Find where the given text appears and provide that cell's center as (x, y) coordinate. 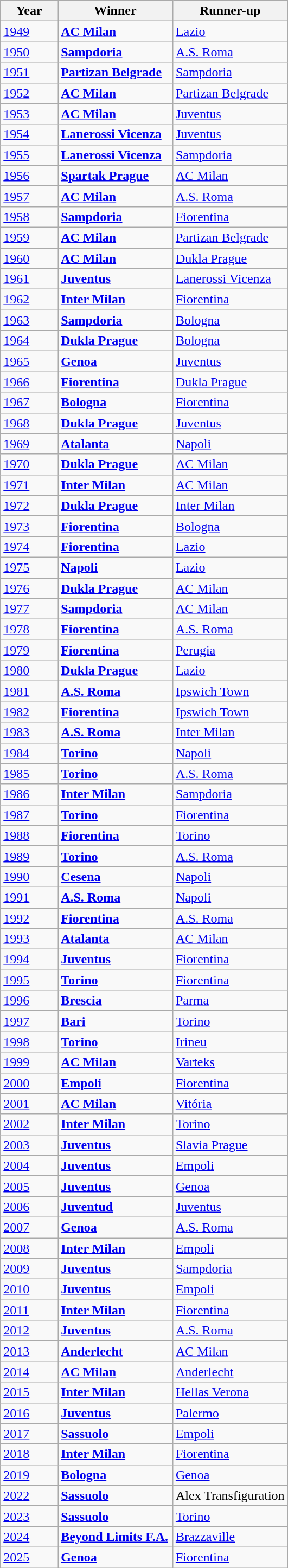
Irineu (230, 1042)
1990 (29, 877)
2017 (29, 1434)
2009 (29, 1269)
2012 (29, 1331)
Brescia (116, 1001)
1954 (29, 134)
Year (29, 11)
1989 (29, 856)
1988 (29, 835)
1972 (29, 506)
1982 (29, 712)
2006 (29, 1207)
1978 (29, 630)
2001 (29, 1104)
Winner (116, 11)
1970 (29, 464)
1994 (29, 960)
Juventud (116, 1207)
2013 (29, 1351)
1992 (29, 918)
1953 (29, 114)
1950 (29, 52)
Palermo (230, 1413)
Spartak Prague (116, 176)
Runner-up (230, 11)
1969 (29, 444)
1995 (29, 980)
2004 (29, 1165)
2011 (29, 1310)
1991 (29, 897)
2022 (29, 1495)
1949 (29, 31)
1980 (29, 671)
Brazzaville (230, 1537)
1964 (29, 341)
1965 (29, 361)
Beyond Limits F.A. (116, 1537)
1986 (29, 794)
1983 (29, 733)
1975 (29, 567)
1957 (29, 196)
2005 (29, 1186)
2016 (29, 1413)
2002 (29, 1124)
Parma (230, 1001)
1952 (29, 93)
2019 (29, 1475)
1998 (29, 1042)
Varteks (230, 1062)
1956 (29, 176)
2003 (29, 1145)
2000 (29, 1083)
2023 (29, 1516)
1997 (29, 1021)
2010 (29, 1290)
1960 (29, 258)
1993 (29, 939)
2025 (29, 1557)
2007 (29, 1227)
1973 (29, 526)
1955 (29, 155)
Hellas Verona (230, 1392)
1963 (29, 320)
1966 (29, 382)
1985 (29, 774)
2024 (29, 1537)
1987 (29, 815)
1961 (29, 279)
2014 (29, 1372)
1976 (29, 588)
1951 (29, 73)
1958 (29, 217)
2008 (29, 1248)
Vitória (230, 1104)
1971 (29, 485)
1984 (29, 753)
1979 (29, 650)
2015 (29, 1392)
Bari (116, 1021)
Perugia (230, 650)
1967 (29, 403)
1962 (29, 300)
1968 (29, 423)
2018 (29, 1454)
1977 (29, 609)
Cesena (116, 877)
1959 (29, 237)
1974 (29, 547)
1981 (29, 691)
Alex Transfiguration (230, 1495)
1996 (29, 1001)
1999 (29, 1062)
Slavia Prague (230, 1145)
